Find where the given text appears and provide that cell's center as (x, y) coordinate. 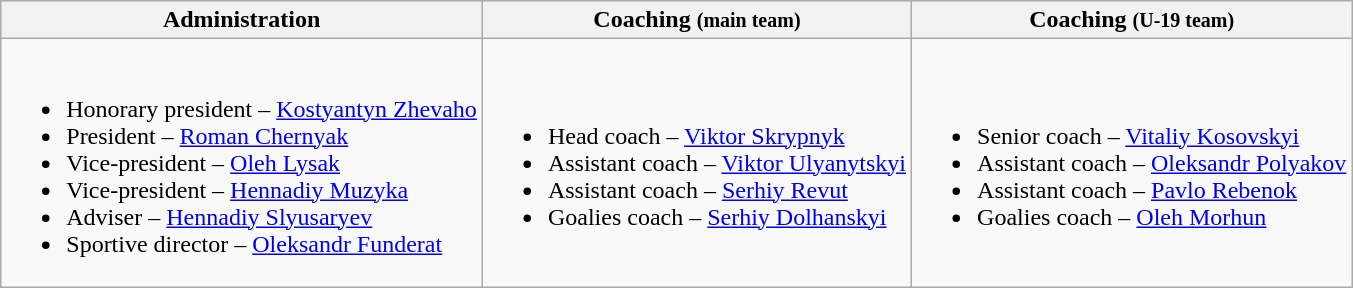
Head coach – Viktor SkrypnykAssistant coach – Viktor UlyanytskyiAssistant coach – Serhiy RevutGoalies coach – Serhiy Dolhanskyi (696, 163)
Coaching (U-19 team) (1132, 20)
Senior coach – Vitaliy KosovskyiAssistant coach – Oleksandr PolyakovAssistant coach – Pavlo RebenokGoalies coach – Oleh Morhun (1132, 163)
Administration (242, 20)
Coaching (main team) (696, 20)
